Locate the cell with the specified text and output its [X, Y] center coordinate. 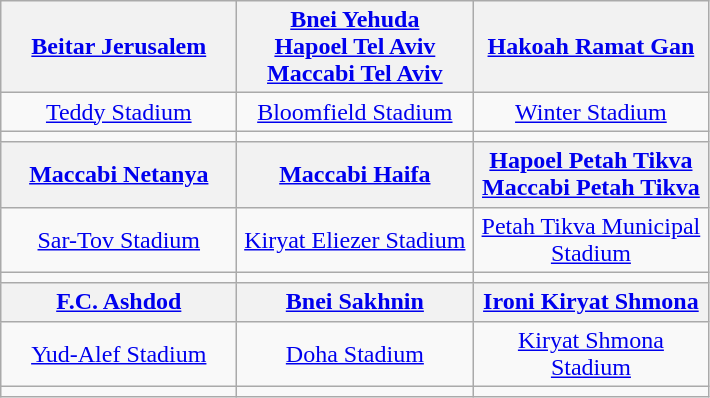
Kiryat Shmona Stadium [591, 354]
Teddy Stadium [119, 112]
Maccabi Netanya [119, 174]
Beitar Jerusalem [119, 47]
Hakoah Ramat Gan [591, 47]
Winter Stadium [591, 112]
Ironi Kiryat Shmona [591, 302]
Sar-Tov Stadium [119, 240]
Bnei Sakhnin [355, 302]
Bloomfield Stadium [355, 112]
Maccabi Haifa [355, 174]
F.C. Ashdod [119, 302]
Yud-Alef Stadium [119, 354]
Kiryat Eliezer Stadium [355, 240]
Hapoel Petah Tikva Maccabi Petah Tikva [591, 174]
Bnei Yehuda Hapoel Tel Aviv Maccabi Tel Aviv [355, 47]
Doha Stadium [355, 354]
Petah Tikva Municipal Stadium [591, 240]
